Pinpoint the cell where the given text exists, returning its [X, Y] midpoint coordinate. 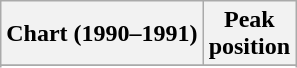
Peakposition [249, 34]
Chart (1990–1991) [102, 34]
